For the text-containing cell, return its midpoint in (x, y) coordinate format. 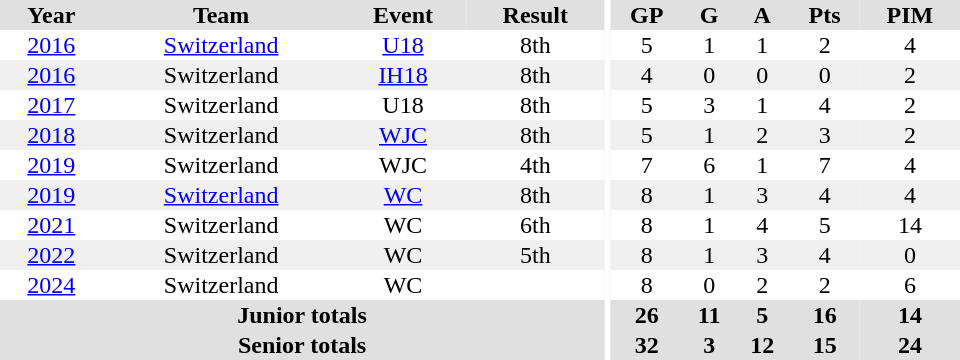
Junior totals (302, 315)
16 (824, 315)
Event (404, 15)
GP (646, 15)
26 (646, 315)
32 (646, 345)
2018 (52, 135)
4th (535, 165)
PIM (910, 15)
15 (824, 345)
Senior totals (302, 345)
2021 (52, 225)
IH18 (404, 75)
2024 (52, 285)
2022 (52, 255)
12 (762, 345)
A (762, 15)
2017 (52, 105)
11 (709, 315)
Result (535, 15)
5th (535, 255)
24 (910, 345)
Pts (824, 15)
Year (52, 15)
Team (222, 15)
G (709, 15)
6th (535, 225)
